Locate the cell with the specified text and output its [x, y] center coordinate. 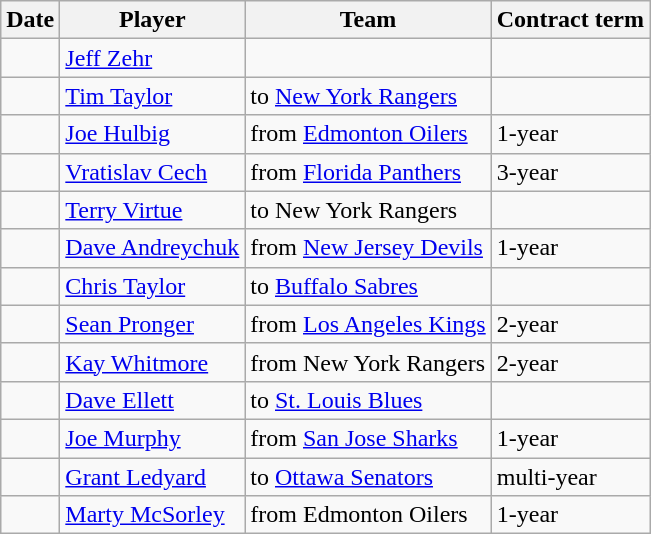
to Buffalo Sabres [368, 286]
Player [152, 20]
3-year [570, 172]
Team [368, 20]
to St. Louis Blues [368, 400]
Marty McSorley [152, 515]
from New Jersey Devils [368, 248]
multi-year [570, 477]
from Florida Panthers [368, 172]
Sean Pronger [152, 324]
Vratislav Cech [152, 172]
Joe Hulbig [152, 134]
from San Jose Sharks [368, 438]
Terry Virtue [152, 210]
Joe Murphy [152, 438]
Dave Andreychuk [152, 248]
Tim Taylor [152, 96]
Contract term [570, 20]
Dave Ellett [152, 400]
Date [30, 20]
Grant Ledyard [152, 477]
Kay Whitmore [152, 362]
Jeff Zehr [152, 58]
Chris Taylor [152, 286]
from Los Angeles Kings [368, 324]
to Ottawa Senators [368, 477]
from New York Rangers [368, 362]
